Return the (x, y) coordinate for the center point of the cell that contains the specified text.  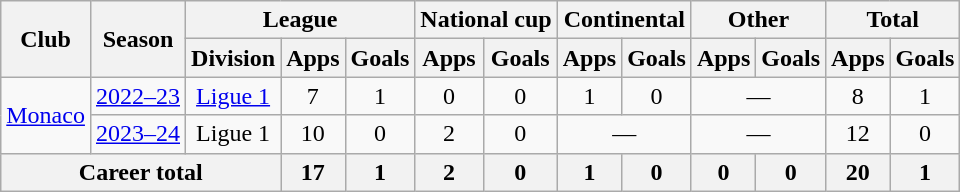
12 (858, 134)
10 (313, 134)
8 (858, 96)
Other (758, 20)
Club (46, 39)
Monaco (46, 115)
2023–24 (138, 134)
Division (234, 58)
National cup (486, 20)
20 (858, 172)
Total (893, 20)
League (300, 20)
Season (138, 39)
Continental (624, 20)
2022–23 (138, 96)
Career total (141, 172)
7 (313, 96)
17 (313, 172)
